Locate the cell with the specified text and output its (X, Y) center coordinate. 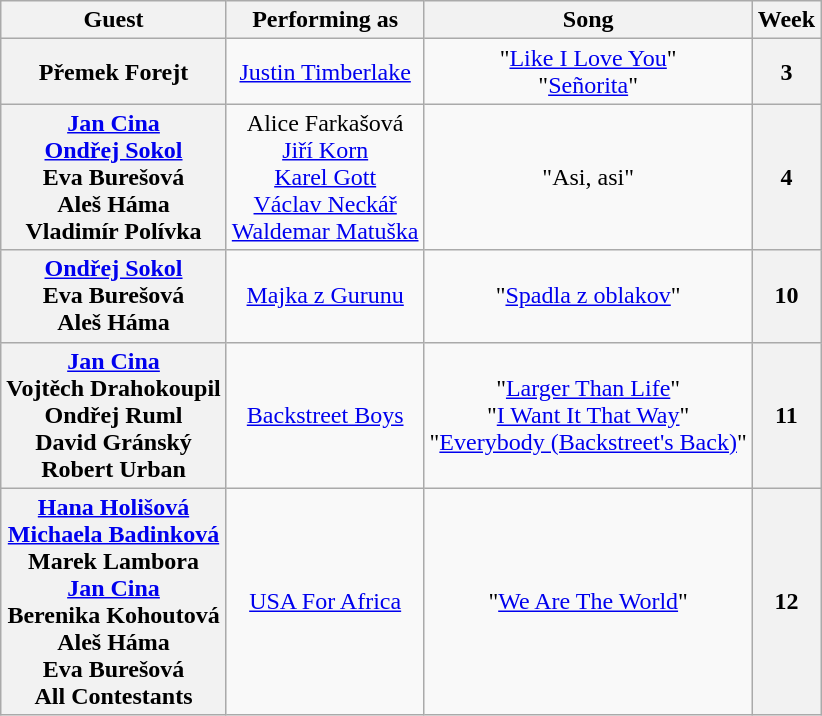
"We Are The World" (588, 602)
"Like I Love You""Señorita" (588, 72)
USA For Africa (325, 602)
Guest (114, 20)
"Spadla z oblakov" (588, 296)
Hana HolišováMichaela BadinkováMarek LamboraJan CinaBerenika KohoutováAleš HámaEva BurešováAll Contestants (114, 602)
10 (786, 296)
Performing as (325, 20)
Majka z Gurunu (325, 296)
12 (786, 602)
Backstreet Boys (325, 415)
Jan CinaVojtěch DrahokoupilOndřej RumlDavid GránskýRobert Urban (114, 415)
4 (786, 177)
Alice FarkašováJiří KornKarel GottVáclav NeckářWaldemar Matuška (325, 177)
Ondřej SokolEva BurešováAleš Háma (114, 296)
Přemek Forejt (114, 72)
Jan CinaOndřej SokolEva BurešováAleš HámaVladimír Polívka (114, 177)
Justin Timberlake (325, 72)
11 (786, 415)
Song (588, 20)
Week (786, 20)
3 (786, 72)
"Larger Than Life""I Want It That Way""Everybody (Backstreet's Back)" (588, 415)
"Asi, asi" (588, 177)
